Return the (x, y) coordinate for the center point of the cell that contains the specified text.  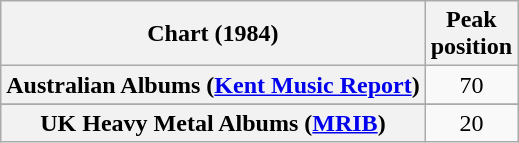
20 (471, 123)
70 (471, 85)
Chart (1984) (213, 34)
Peakposition (471, 34)
UK Heavy Metal Albums (MRIB) (213, 123)
Australian Albums (Kent Music Report) (213, 85)
